Return (X, Y) of the center of cell containing provided text 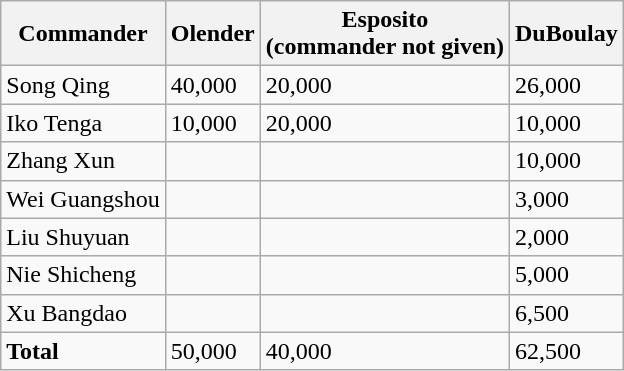
5,000 (567, 275)
62,500 (567, 351)
50,000 (212, 351)
Commander (83, 34)
Wei Guangshou (83, 199)
2,000 (567, 237)
26,000 (567, 85)
Liu Shuyuan (83, 237)
Nie Shicheng (83, 275)
Total (83, 351)
3,000 (567, 199)
6,500 (567, 313)
Song Qing (83, 85)
DuBoulay (567, 34)
Esposito(commander not given) (384, 34)
Xu Bangdao (83, 313)
Iko Tenga (83, 123)
Olender (212, 34)
Zhang Xun (83, 161)
